Scan for the cell matching the given text and deliver its (x, y) coordinate at center. 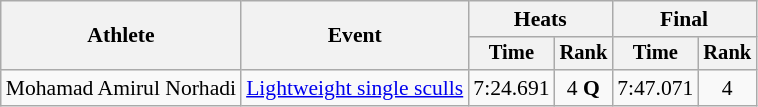
Lightweight single sculls (354, 88)
Final (684, 19)
7:47.071 (655, 88)
Heats (540, 19)
7:24.691 (511, 88)
Event (354, 36)
4 (727, 88)
Mohamad Amirul Norhadi (121, 88)
4 Q (584, 88)
Athlete (121, 36)
